Return the [X, Y] coordinate for the center point of the cell that contains the specified text.  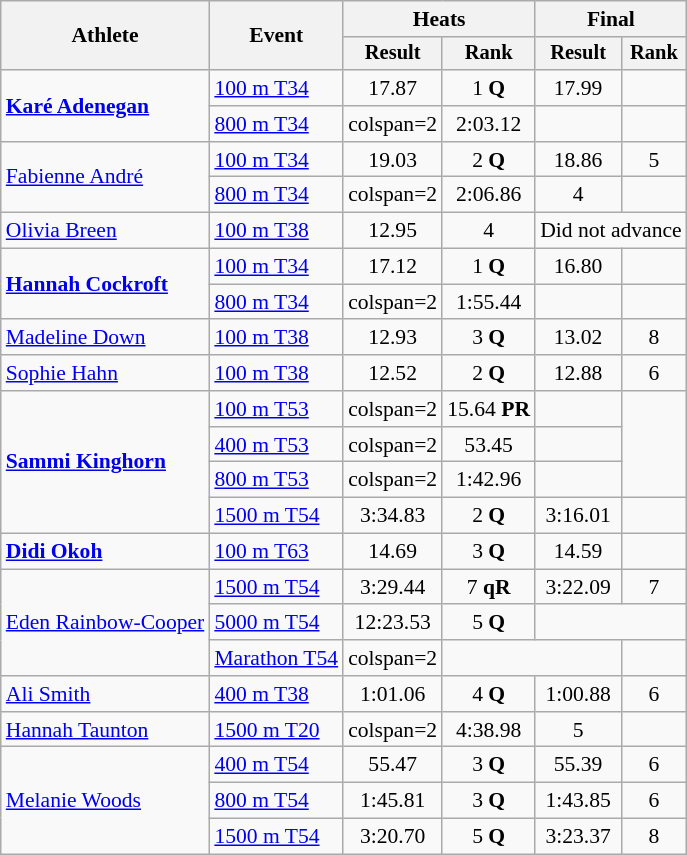
400 m T54 [276, 765]
800 m T53 [276, 480]
17.12 [392, 267]
1500 m T20 [276, 730]
1:43.85 [578, 801]
1:42.96 [488, 480]
Eden Rainbow-Cooper [106, 622]
Final [611, 19]
13.02 [578, 338]
Sophie Hahn [106, 373]
400 m T38 [276, 694]
12.52 [392, 373]
Ali Smith [106, 694]
1:00.88 [578, 694]
1:01.06 [392, 694]
100 m T63 [276, 552]
3:20.70 [392, 837]
Karé Adenegan [106, 106]
Marathon T54 [276, 658]
400 m T53 [276, 445]
2:03.12 [488, 124]
17.99 [578, 88]
12.88 [578, 373]
18.86 [578, 160]
16.80 [578, 267]
55.47 [392, 765]
3:16.01 [578, 516]
4 Q [488, 694]
14.59 [578, 552]
7 [654, 587]
800 m T54 [276, 801]
Olivia Breen [106, 231]
12:23.53 [392, 623]
Didi Okoh [106, 552]
3:23.37 [578, 837]
Athlete [106, 36]
Did not advance [611, 231]
17.87 [392, 88]
53.45 [488, 445]
Madeline Down [106, 338]
15.64 PR [488, 409]
Hannah Cockroft [106, 284]
7 qR [488, 587]
3:34.83 [392, 516]
Melanie Woods [106, 800]
Hannah Taunton [106, 730]
3:29.44 [392, 587]
Heats [439, 19]
14.69 [392, 552]
Event [276, 36]
12.93 [392, 338]
Fabienne André [106, 178]
1:55.44 [488, 302]
100 m T53 [276, 409]
55.39 [578, 765]
Sammi Kinghorn [106, 462]
1:45.81 [392, 801]
19.03 [392, 160]
5000 m T54 [276, 623]
4:38.98 [488, 730]
3:22.09 [578, 587]
12.95 [392, 231]
2:06.86 [488, 195]
